Provide the (x, y) coordinate of the cell's center where the given text is located.  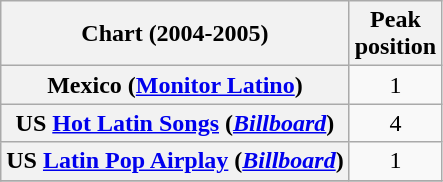
Chart (2004-2005) (175, 34)
Peakposition (395, 34)
4 (395, 123)
US Latin Pop Airplay (Billboard) (175, 161)
Mexico (Monitor Latino) (175, 85)
US Hot Latin Songs (Billboard) (175, 123)
